Provide the [X, Y] coordinate of the cell's center where the given text is located.  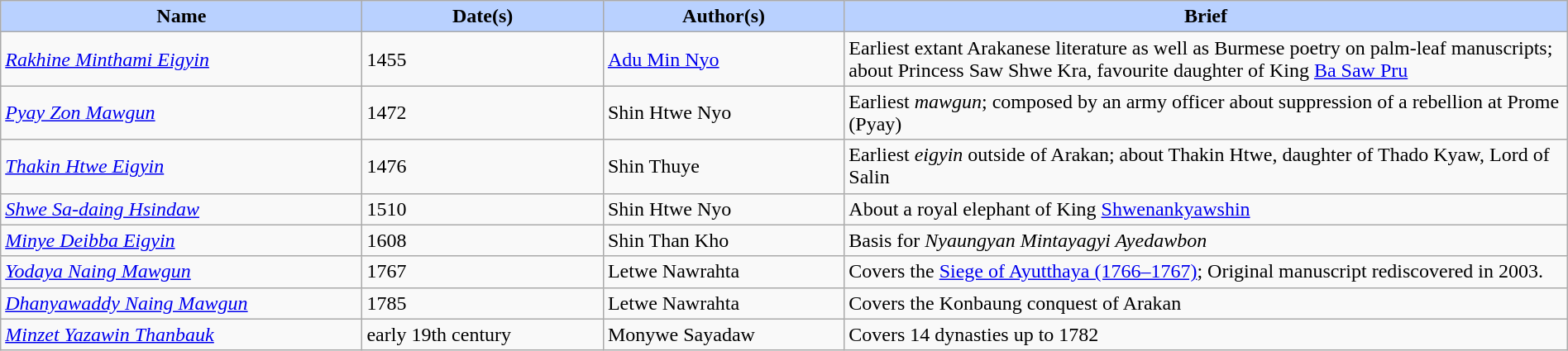
1608 [483, 240]
Author(s) [723, 17]
Shin Than Kho [723, 240]
1472 [483, 112]
Monywe Sayadaw [723, 334]
1455 [483, 59]
Minye Deibba Eigyin [182, 240]
Minzet Yazawin Thanbauk [182, 334]
Earliest eigyin outside of Arakan; about Thakin Htwe, daughter of Thado Kyaw, Lord of Salin [1206, 167]
Name [182, 17]
About a royal elephant of King Shwenankyawshin [1206, 209]
Covers 14 dynasties up to 1782 [1206, 334]
early 19th century [483, 334]
1476 [483, 167]
Thakin Htwe Eigyin [182, 167]
Adu Min Nyo [723, 59]
Rakhine Minthami Eigyin [182, 59]
Yodaya Naing Mawgun [182, 272]
Covers the Siege of Ayutthaya (1766–1767); Original manuscript rediscovered in 2003. [1206, 272]
Pyay Zon Mawgun [182, 112]
1510 [483, 209]
Shin Thuye [723, 167]
Basis for Nyaungyan Mintayagyi Ayedawbon [1206, 240]
Shwe Sa-daing Hsindaw [182, 209]
Date(s) [483, 17]
Covers the Konbaung conquest of Arakan [1206, 303]
1785 [483, 303]
Brief [1206, 17]
Earliest mawgun; composed by an army officer about suppression of a rebellion at Prome (Pyay) [1206, 112]
1767 [483, 272]
Dhanyawaddy Naing Mawgun [182, 303]
